Locate the cell with the specified text and output its (X, Y) center coordinate. 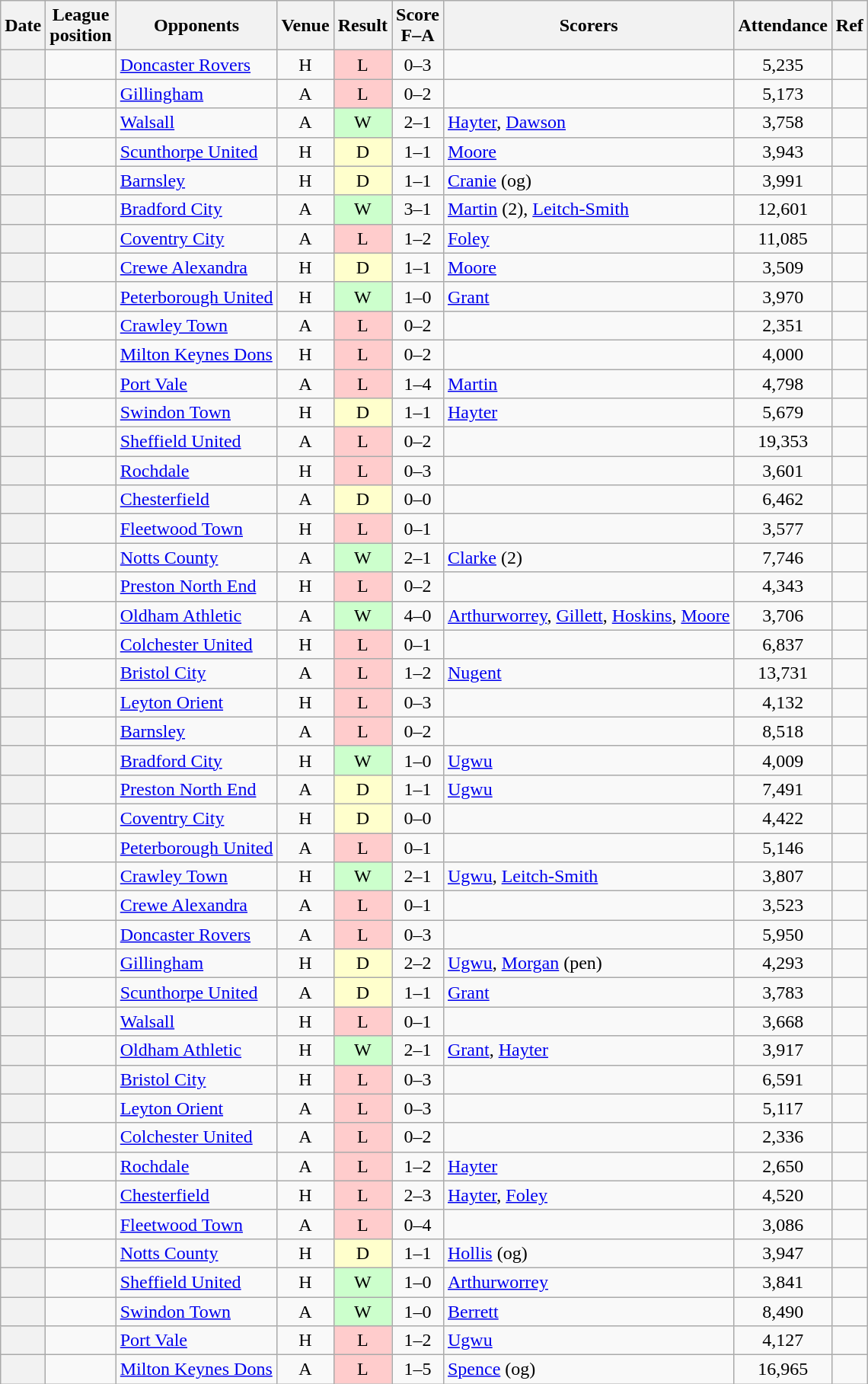
3,577 (783, 529)
4–0 (418, 615)
3,509 (783, 267)
3,970 (783, 296)
Berrett (588, 1311)
5,146 (783, 848)
0–4 (418, 1224)
1–4 (418, 383)
ScoreF–A (418, 26)
6,462 (783, 500)
Cranie (og) (588, 181)
12,601 (783, 209)
3,668 (783, 1021)
Martin (588, 383)
Opponents (196, 26)
3,943 (783, 152)
16,965 (783, 1370)
6,591 (783, 1079)
4,343 (783, 587)
3,706 (783, 615)
Hayter, Foley (588, 1195)
5,117 (783, 1108)
3,523 (783, 906)
3,841 (783, 1282)
4,520 (783, 1195)
3,783 (783, 992)
8,490 (783, 1311)
11,085 (783, 238)
4,009 (783, 760)
Arthurworrey, Gillett, Hoskins, Moore (588, 615)
3,917 (783, 1050)
5,173 (783, 94)
19,353 (783, 442)
3,758 (783, 123)
Martin (2), Leitch-Smith (588, 209)
4,127 (783, 1341)
Clarke (2) (588, 558)
13,731 (783, 673)
6,837 (783, 644)
Scorers (588, 26)
Ref (850, 26)
1–5 (418, 1370)
Arthurworrey (588, 1282)
Ugwu, Leitch-Smith (588, 877)
Ugwu, Morgan (pen) (588, 964)
4,293 (783, 964)
Date (23, 26)
Hollis (og) (588, 1253)
Nugent (588, 673)
4,798 (783, 383)
7,491 (783, 789)
4,000 (783, 354)
5,950 (783, 935)
3,991 (783, 181)
7,746 (783, 558)
Foley (588, 238)
2–3 (418, 1195)
Grant, Hayter (588, 1050)
Attendance (783, 26)
3,807 (783, 877)
5,235 (783, 65)
Spence (og) (588, 1370)
Result (362, 26)
3,086 (783, 1224)
3,601 (783, 471)
Venue (305, 26)
4,132 (783, 702)
8,518 (783, 731)
3–1 (418, 209)
2–2 (418, 964)
4,422 (783, 818)
Hayter, Dawson (588, 123)
Leagueposition (81, 26)
5,679 (783, 413)
3,947 (783, 1253)
2,650 (783, 1166)
2,351 (783, 325)
2,336 (783, 1137)
